Scan for the cell matching the given text and deliver its (X, Y) coordinate at center. 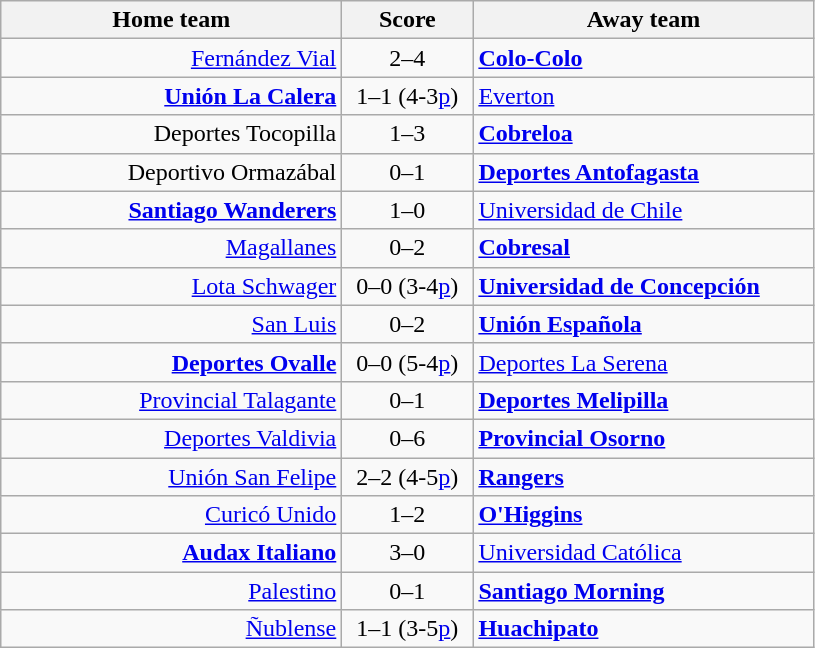
Lota Schwager (172, 286)
Deportes Melipilla (644, 400)
Santiago Morning (644, 591)
2–4 (408, 58)
2–2 (4-5p) (408, 477)
Universidad de Concepción (644, 286)
San Luis (172, 324)
0–6 (408, 438)
1–0 (408, 210)
3–0 (408, 553)
Deportes Antofagasta (644, 172)
Magallanes (172, 248)
0–0 (5-4p) (408, 362)
Fernández Vial (172, 58)
1–1 (3-5p) (408, 629)
Colo-Colo (644, 58)
Deportes Ovalle (172, 362)
Cobresal (644, 248)
Unión San Felipe (172, 477)
Deportivo Ormazábal (172, 172)
O'Higgins (644, 515)
Ñublense (172, 629)
Huachipato (644, 629)
Curicó Unido (172, 515)
Universidad de Chile (644, 210)
Score (408, 20)
Deportes Tocopilla (172, 134)
Everton (644, 96)
Palestino (172, 591)
Unión Española (644, 324)
1–1 (4-3p) (408, 96)
Universidad Católica (644, 553)
Provincial Talagante (172, 400)
Deportes Valdivia (172, 438)
Audax Italiano (172, 553)
Santiago Wanderers (172, 210)
Away team (644, 20)
Cobreloa (644, 134)
Unión La Calera (172, 96)
1–2 (408, 515)
1–3 (408, 134)
Rangers (644, 477)
Provincial Osorno (644, 438)
0–0 (3-4p) (408, 286)
Home team (172, 20)
Deportes La Serena (644, 362)
